Capture the cell that displays the provided text and extract its (x, y) central coordinate. 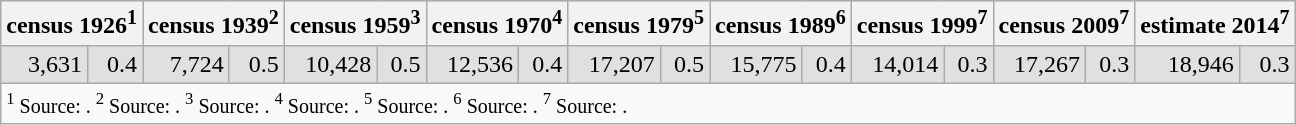
17,267 (1039, 64)
census 19704 (497, 24)
census 19896 (781, 24)
estimate 20147 (1215, 24)
3,631 (44, 64)
14,014 (897, 64)
census 19392 (213, 24)
15,775 (756, 64)
census 20097 (1064, 24)
census 19795 (639, 24)
7,724 (186, 64)
1 Source: . 2 Source: . 3 Source: . 4 Source: . 5 Source: . 6 Source: . 7 Source: . (648, 103)
17,207 (614, 64)
census 19593 (355, 24)
18,946 (1188, 64)
12,536 (472, 64)
census 19261 (72, 24)
census 19997 (922, 24)
10,428 (330, 64)
